For the text-containing cell, return its midpoint in [X, Y] coordinate format. 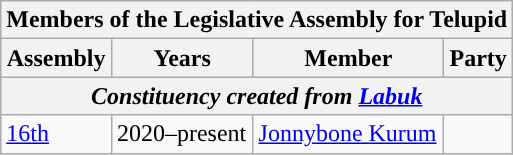
Years [182, 58]
Party [478, 58]
Assembly [56, 58]
2020–present [182, 134]
Constituency created from Labuk [257, 96]
Member [348, 58]
Members of the Legislative Assembly for Telupid [257, 20]
Jonnybone Kurum [348, 134]
16th [56, 134]
